Detect which cell encompasses the target text, then output its [x, y] center coordinate. 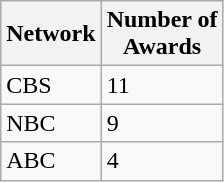
Number ofAwards [162, 34]
ABC [51, 161]
Network [51, 34]
9 [162, 123]
NBC [51, 123]
CBS [51, 85]
4 [162, 161]
11 [162, 85]
